From the cell containing the given text, extract its center point as (x, y) coordinate. 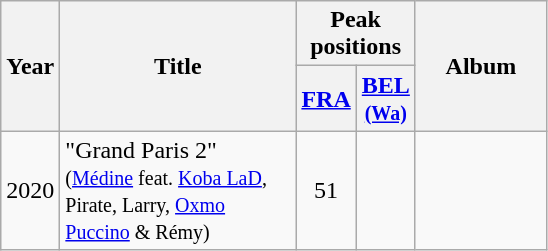
FRA (326, 98)
Album (480, 66)
Peak positions (356, 34)
BEL(Wa) (386, 98)
2020 (30, 190)
51 (326, 190)
"Grand Paris 2"(Médine feat. Koba LaD, Pirate, Larry, Oxmo Puccino & Rémy) (178, 190)
Year (30, 66)
Title (178, 66)
